For the text-containing cell, return its midpoint in [X, Y] coordinate format. 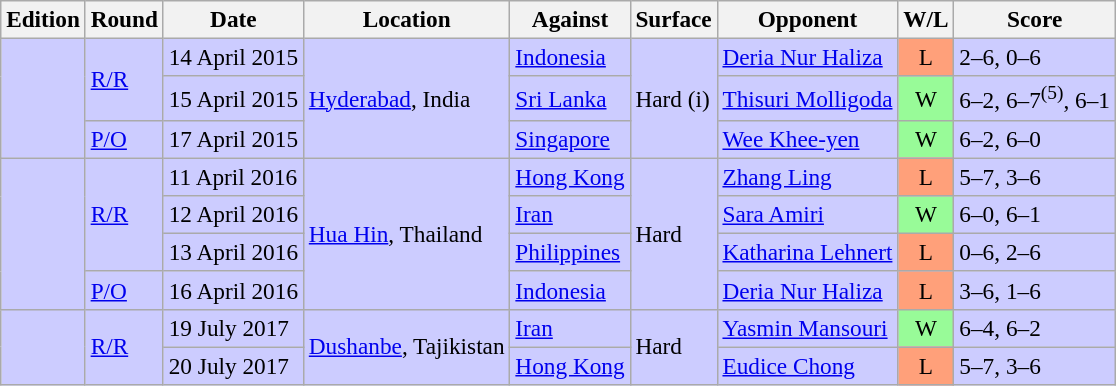
Yasmin Mansouri [808, 328]
3–6, 1–6 [1034, 290]
6–0, 6–1 [1034, 214]
13 April 2016 [233, 252]
Surface [674, 19]
Sri Lanka [570, 98]
Hyderabad, India [406, 98]
15 April 2015 [233, 98]
Opponent [808, 19]
12 April 2016 [233, 214]
Edition [44, 19]
11 April 2016 [233, 177]
20 July 2017 [233, 366]
Zhang Ling [808, 177]
6–4, 6–2 [1034, 328]
6–2, 6–0 [1034, 139]
17 April 2015 [233, 139]
Round [124, 19]
19 July 2017 [233, 328]
W/L [926, 19]
Date [233, 19]
16 April 2016 [233, 290]
Dushanbe, Tajikistan [406, 347]
6–2, 6–7(5), 6–1 [1034, 98]
Hua Hin, Thailand [406, 234]
Location [406, 19]
Thisuri Molligoda [808, 98]
Philippines [570, 252]
Hard (i) [674, 98]
Against [570, 19]
Singapore [570, 139]
0–6, 2–6 [1034, 252]
Score [1034, 19]
Wee Khee-yen [808, 139]
Katharina Lehnert [808, 252]
2–6, 0–6 [1034, 57]
14 April 2015 [233, 57]
Sara Amiri [808, 214]
Eudice Chong [808, 366]
